Return the (x, y) coordinate for the center point of the cell that contains the specified text.  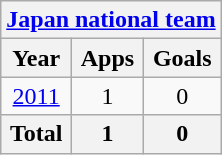
Apps (108, 58)
Total (36, 134)
Japan national team (111, 20)
Year (36, 58)
Goals (182, 58)
2011 (36, 96)
